Provide the (X, Y) coordinate of the cell's center where the given text is located.  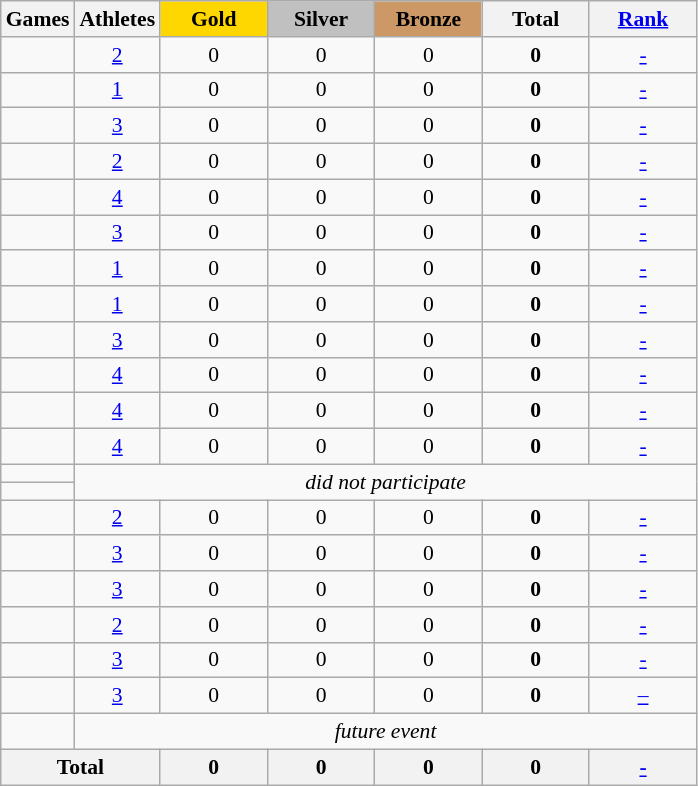
Games (38, 19)
Silver (320, 19)
future event (385, 732)
Rank (642, 19)
Bronze (428, 19)
did not participate (385, 482)
Gold (214, 19)
Athletes (117, 19)
– (642, 696)
